Provide the [x, y] coordinate of the cell's center where the given text is located.  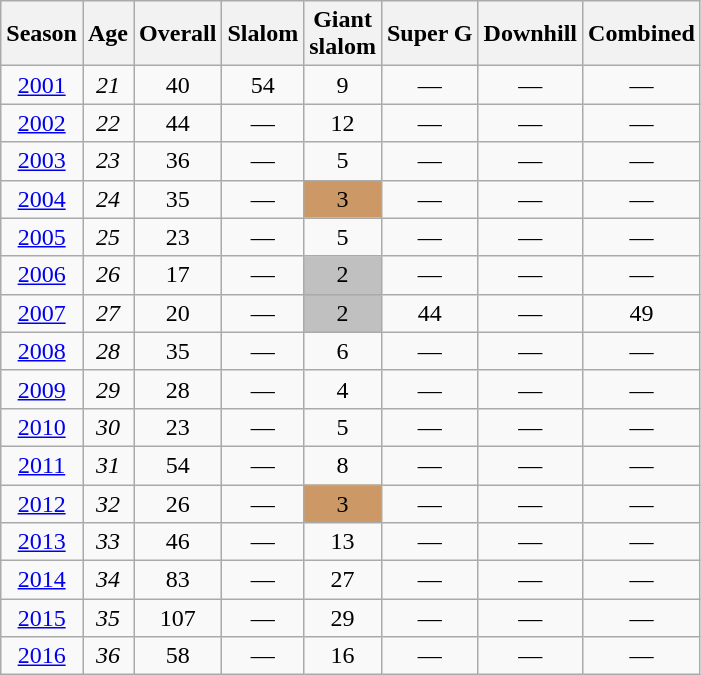
20 [178, 313]
58 [178, 656]
22 [108, 123]
2016 [42, 656]
2015 [42, 618]
2006 [42, 275]
25 [108, 237]
2010 [42, 427]
Super G [430, 34]
8 [343, 465]
2009 [42, 389]
Downhill [530, 34]
16 [343, 656]
Age [108, 34]
83 [178, 580]
2007 [42, 313]
2001 [42, 85]
Season [42, 34]
34 [108, 580]
2002 [42, 123]
2003 [42, 161]
49 [642, 313]
32 [108, 503]
2011 [42, 465]
Overall [178, 34]
2014 [42, 580]
2005 [42, 237]
13 [343, 542]
Slalom [263, 34]
33 [108, 542]
12 [343, 123]
31 [108, 465]
2008 [42, 351]
Giantslalom [343, 34]
40 [178, 85]
21 [108, 85]
2004 [42, 199]
17 [178, 275]
6 [343, 351]
9 [343, 85]
2013 [42, 542]
30 [108, 427]
Combined [642, 34]
4 [343, 389]
2012 [42, 503]
24 [108, 199]
46 [178, 542]
107 [178, 618]
